Locate the cell with the specified text and output its (X, Y) center coordinate. 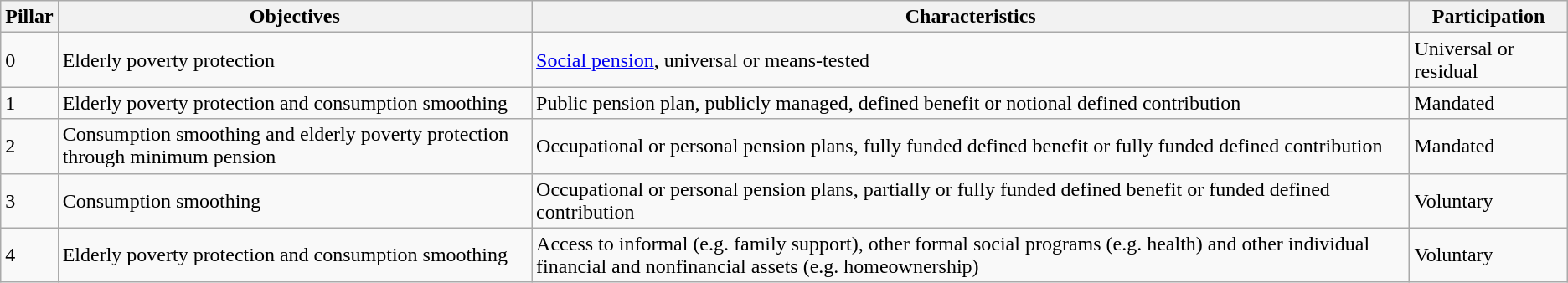
3 (29, 201)
Pillar (29, 17)
Occupational or personal pension plans, fully funded defined benefit or fully funded defined contribution (971, 146)
Public pension plan, publicly managed, defined benefit or notional defined contribution (971, 103)
Consumption smoothing and elderly poverty protection through minimum pension (295, 146)
0 (29, 60)
Objectives (295, 17)
Elderly poverty protection (295, 60)
1 (29, 103)
2 (29, 146)
Characteristics (971, 17)
4 (29, 255)
Consumption smoothing (295, 201)
Occupational or personal pension plans, partially or fully funded defined benefit or funded defined contribution (971, 201)
Social pension, universal or means-tested (971, 60)
Universal or residual (1488, 60)
Participation (1488, 17)
